From the cell containing the given text, extract its center point as (X, Y) coordinate. 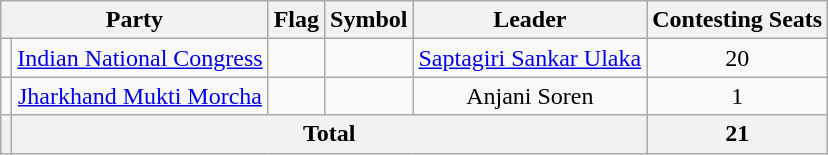
Saptagiri Sankar Ulaka (530, 58)
Jharkhand Mukti Morcha (140, 96)
Symbol (369, 20)
Leader (530, 20)
21 (738, 134)
1 (738, 96)
Indian National Congress (140, 58)
20 (738, 58)
Anjani Soren (530, 96)
Party (134, 20)
Flag (296, 20)
Contesting Seats (738, 20)
Total (330, 134)
